Identify which cell holds the provided text, then report its [X, Y] central coordinate. 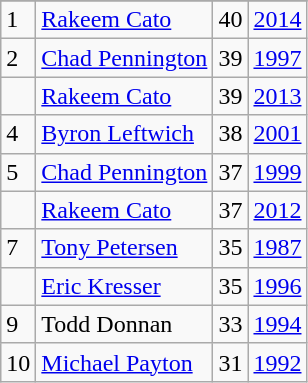
1997 [278, 58]
1987 [278, 248]
Tony Petersen [124, 248]
1992 [278, 362]
4 [18, 134]
2014 [278, 20]
Eric Kresser [124, 286]
40 [230, 20]
7 [18, 248]
1 [18, 20]
1996 [278, 286]
1994 [278, 324]
5 [18, 172]
2001 [278, 134]
33 [230, 324]
2012 [278, 210]
2013 [278, 96]
31 [230, 362]
Todd Donnan [124, 324]
1999 [278, 172]
9 [18, 324]
2 [18, 58]
38 [230, 134]
Michael Payton [124, 362]
10 [18, 362]
Byron Leftwich [124, 134]
